Extract the [X, Y] coordinate from the center of the cell holding the provided text.  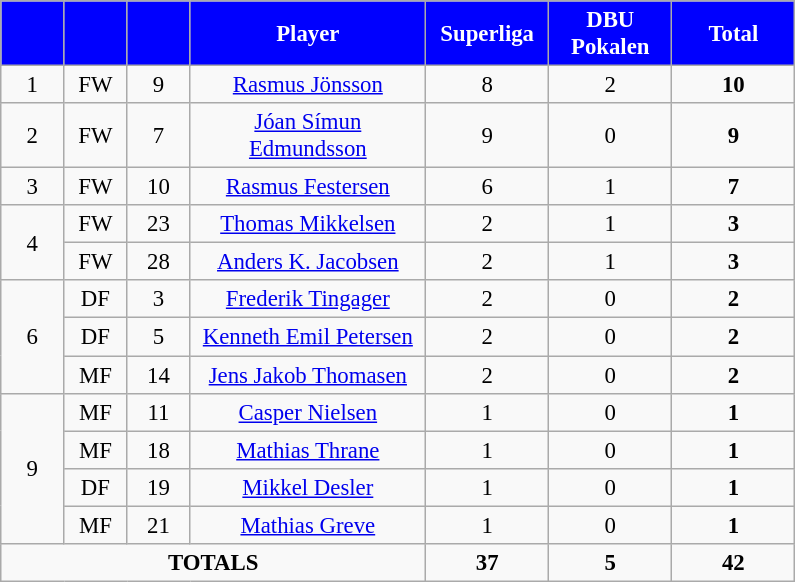
Jens Jakob Thomasen [308, 375]
Mikkel Desler [308, 487]
Player [308, 34]
Kenneth Emil Petersen [308, 337]
Jóan Símun Edmundsson [308, 136]
Anders K. Jacobsen [308, 262]
DBU Pokalen [610, 34]
Superliga [488, 34]
Total [734, 34]
4 [32, 242]
TOTALS [214, 563]
28 [158, 262]
14 [158, 375]
19 [158, 487]
23 [158, 224]
Thomas Mikkelsen [308, 224]
Casper Nielsen [308, 412]
21 [158, 525]
8 [488, 85]
Mathias Thrane [308, 450]
42 [734, 563]
Rasmus Jönsson [308, 85]
37 [488, 563]
18 [158, 450]
Rasmus Festersen [308, 187]
Frederik Tingager [308, 299]
Mathias Greve [308, 525]
11 [158, 412]
